Determine the (x, y) coordinate at the center of the cell enclosing the given text.  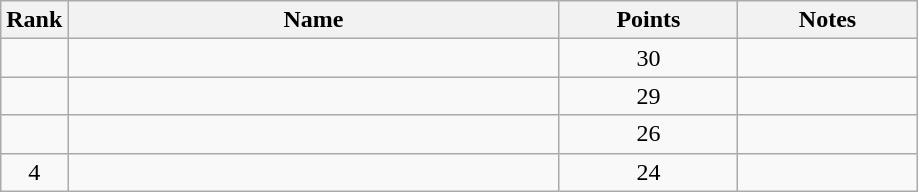
29 (648, 96)
30 (648, 58)
Notes (828, 20)
26 (648, 134)
24 (648, 172)
Rank (34, 20)
Name (314, 20)
Points (648, 20)
4 (34, 172)
